Determine the [x, y] coordinate at the center of the cell enclosing the given text.  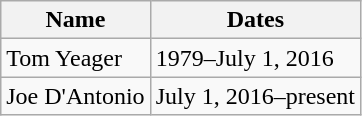
1979–July 1, 2016 [255, 58]
Dates [255, 20]
July 1, 2016–present [255, 96]
Joe D'Antonio [76, 96]
Name [76, 20]
Tom Yeager [76, 58]
